Search for the cell housing the specified text and yield its (X, Y) center coordinate. 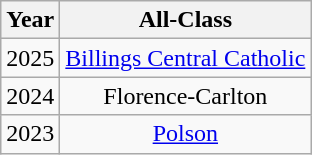
Florence-Carlton (186, 96)
Year (30, 20)
2023 (30, 134)
Billings Central Catholic (186, 58)
2024 (30, 96)
Polson (186, 134)
2025 (30, 58)
All-Class (186, 20)
